Find where the given text appears and provide that cell's center as (X, Y) coordinate. 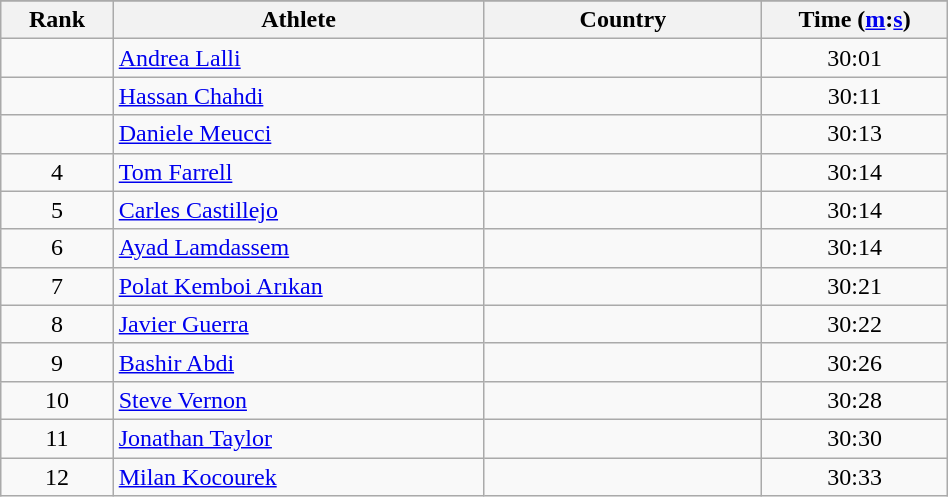
9 (57, 362)
30:33 (854, 477)
Javier Guerra (298, 324)
Carles Castillejo (298, 210)
4 (57, 172)
10 (57, 400)
30:21 (854, 286)
Jonathan Taylor (298, 438)
30:26 (854, 362)
Tom Farrell (298, 172)
6 (57, 248)
Ayad Lamdassem (298, 248)
11 (57, 438)
Hassan Chahdi (298, 96)
30:11 (854, 96)
7 (57, 286)
30:22 (854, 324)
30:28 (854, 400)
Andrea Lalli (298, 58)
12 (57, 477)
Daniele Meucci (298, 134)
Time (m:s) (854, 20)
Polat Kemboi Arıkan (298, 286)
30:01 (854, 58)
30:13 (854, 134)
Rank (57, 20)
Athlete (298, 20)
30:30 (854, 438)
Country (623, 20)
Steve Vernon (298, 400)
8 (57, 324)
5 (57, 210)
Milan Kocourek (298, 477)
Bashir Abdi (298, 362)
